Determine the [x, y] coordinate at the center of the cell enclosing the given text.  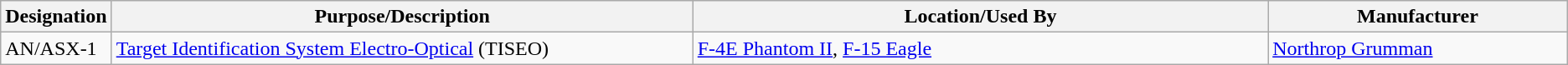
Location/Used By [980, 17]
Target Identification System Electro-Optical (TISEO) [402, 48]
Designation [56, 17]
F-4E Phantom II, F-15 Eagle [980, 48]
Northrop Grumman [1418, 48]
AN/ASX-1 [56, 48]
Purpose/Description [402, 17]
Manufacturer [1418, 17]
